Output the (X, Y) coordinate of the center of the cell containing the given text.  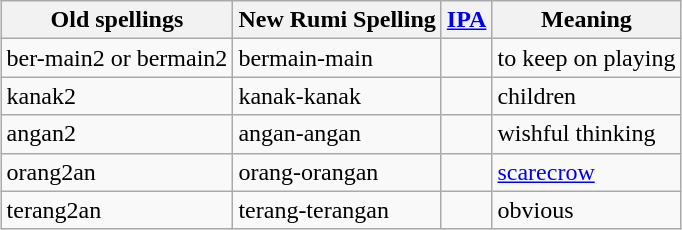
orang2an (117, 172)
wishful thinking (586, 134)
to keep on playing (586, 58)
terang-terangan (337, 210)
orang-orangan (337, 172)
angan2 (117, 134)
bermain-main (337, 58)
terang2an (117, 210)
Meaning (586, 20)
obvious (586, 210)
Old spellings (117, 20)
New Rumi Spelling (337, 20)
IPA (466, 20)
kanak-kanak (337, 96)
kanak2 (117, 96)
scarecrow (586, 172)
ber-main2 or bermain2 (117, 58)
children (586, 96)
angan-angan (337, 134)
